Determine the [x, y] coordinate at the center of the cell enclosing the given text.  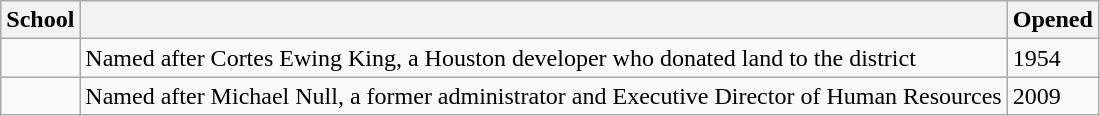
Opened [1052, 20]
Named after Michael Null, a former administrator and Executive Director of Human Resources [544, 96]
2009 [1052, 96]
1954 [1052, 58]
Named after Cortes Ewing King, a Houston developer who donated land to the district [544, 58]
School [40, 20]
